For the text-containing cell, return its midpoint in (X, Y) coordinate format. 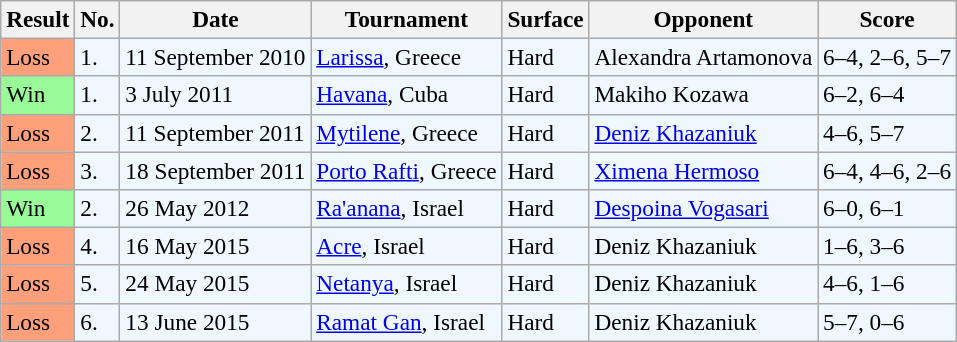
4–6, 1–6 (888, 284)
18 September 2011 (216, 170)
Result (38, 19)
11 September 2011 (216, 133)
5–7, 0–6 (888, 322)
Mytilene, Greece (406, 133)
Netanya, Israel (406, 284)
24 May 2015 (216, 284)
26 May 2012 (216, 208)
3. (98, 170)
Score (888, 19)
Ramat Gan, Israel (406, 322)
Despoina Vogasari (704, 208)
11 September 2010 (216, 57)
6–0, 6–1 (888, 208)
Makiho Kozawa (704, 95)
Porto Rafti, Greece (406, 170)
Havana, Cuba (406, 95)
13 June 2015 (216, 322)
Date (216, 19)
6–2, 6–4 (888, 95)
6–4, 2–6, 5–7 (888, 57)
4–6, 5–7 (888, 133)
Larissa, Greece (406, 57)
5. (98, 284)
Ximena Hermoso (704, 170)
4. (98, 246)
6–4, 4–6, 2–6 (888, 170)
Ra'anana, Israel (406, 208)
No. (98, 19)
6. (98, 322)
Opponent (704, 19)
Acre, Israel (406, 246)
Alexandra Artamonova (704, 57)
Surface (546, 19)
Tournament (406, 19)
3 July 2011 (216, 95)
16 May 2015 (216, 246)
1–6, 3–6 (888, 246)
